Find where the given text appears and provide that cell's center as (X, Y) coordinate. 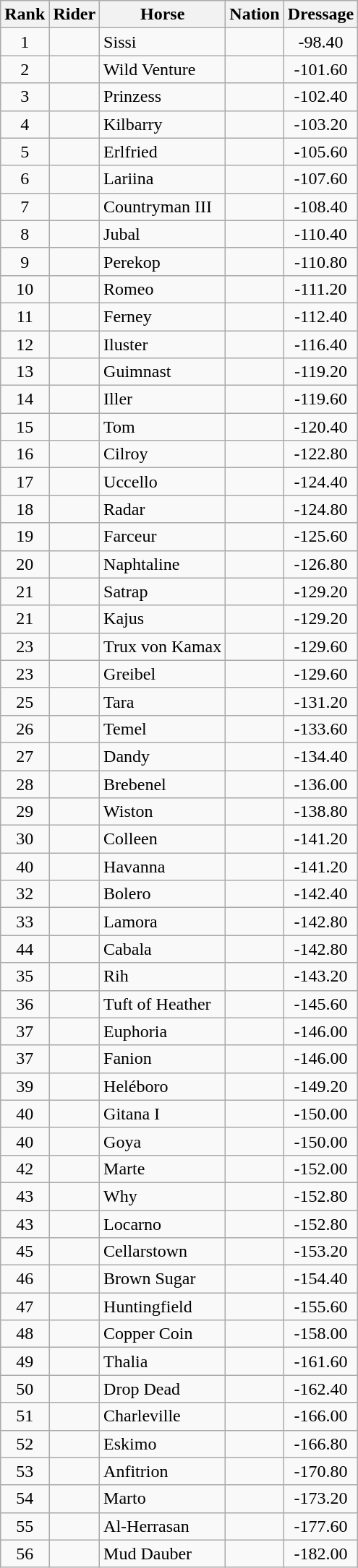
Dressage (321, 14)
Huntingfield (163, 1307)
Ferney (163, 316)
35 (25, 976)
20 (25, 564)
48 (25, 1334)
-177.60 (321, 1526)
-120.40 (321, 427)
-173.20 (321, 1499)
26 (25, 729)
Radar (163, 509)
Tuft of Heather (163, 1004)
-153.20 (321, 1252)
Erlfried (163, 152)
Temel (163, 729)
-143.20 (321, 976)
Euphoria (163, 1031)
-124.80 (321, 509)
Perekop (163, 261)
Gitana I (163, 1114)
Colleen (163, 839)
6 (25, 179)
Greibel (163, 674)
39 (25, 1086)
12 (25, 345)
-133.60 (321, 729)
14 (25, 399)
Eskimo (163, 1444)
Lariina (163, 179)
-126.80 (321, 564)
Uccello (163, 482)
54 (25, 1499)
Lamora (163, 922)
-112.40 (321, 316)
50 (25, 1389)
19 (25, 537)
Kilbarry (163, 124)
Copper Coin (163, 1334)
-98.40 (321, 42)
2 (25, 69)
47 (25, 1307)
-170.80 (321, 1471)
Cabala (163, 949)
-111.20 (321, 289)
27 (25, 756)
-131.20 (321, 701)
Rider (74, 14)
Farceur (163, 537)
-107.60 (321, 179)
46 (25, 1279)
13 (25, 372)
Rank (25, 14)
Cilroy (163, 454)
56 (25, 1554)
Mud Dauber (163, 1554)
-161.60 (321, 1361)
Kajus (163, 619)
52 (25, 1444)
-166.80 (321, 1444)
16 (25, 454)
30 (25, 839)
Al-Herrasan (163, 1526)
Rih (163, 976)
-145.60 (321, 1004)
1 (25, 42)
Anfitrion (163, 1471)
Charleville (163, 1416)
-142.40 (321, 894)
15 (25, 427)
-162.40 (321, 1389)
45 (25, 1252)
-182.00 (321, 1554)
-110.80 (321, 261)
Wild Venture (163, 69)
-152.00 (321, 1169)
Drop Dead (163, 1389)
Naphtaline (163, 564)
29 (25, 812)
-103.20 (321, 124)
-116.40 (321, 345)
53 (25, 1471)
55 (25, 1526)
49 (25, 1361)
8 (25, 234)
Thalia (163, 1361)
Countryman III (163, 207)
33 (25, 922)
Tom (163, 427)
-124.40 (321, 482)
Romeo (163, 289)
Brebenel (163, 784)
-125.60 (321, 537)
25 (25, 701)
-138.80 (321, 812)
-119.20 (321, 372)
3 (25, 97)
Iluster (163, 345)
42 (25, 1169)
18 (25, 509)
Satrap (163, 592)
-119.60 (321, 399)
5 (25, 152)
Cellarstown (163, 1252)
Horse (163, 14)
Marto (163, 1499)
32 (25, 894)
-134.40 (321, 756)
-149.20 (321, 1086)
Dandy (163, 756)
44 (25, 949)
Wiston (163, 812)
-105.60 (321, 152)
Trux von Kamax (163, 646)
17 (25, 482)
-101.60 (321, 69)
Sissi (163, 42)
51 (25, 1416)
-166.00 (321, 1416)
Iller (163, 399)
4 (25, 124)
9 (25, 261)
Havanna (163, 867)
Why (163, 1196)
Bolero (163, 894)
Jubal (163, 234)
Locarno (163, 1224)
10 (25, 289)
-154.40 (321, 1279)
Goya (163, 1141)
11 (25, 316)
Fanion (163, 1059)
Prinzess (163, 97)
Guimnast (163, 372)
-110.40 (321, 234)
-122.80 (321, 454)
Tara (163, 701)
36 (25, 1004)
Marte (163, 1169)
Brown Sugar (163, 1279)
-102.40 (321, 97)
-136.00 (321, 784)
Heléboro (163, 1086)
Nation (255, 14)
28 (25, 784)
7 (25, 207)
-108.40 (321, 207)
-158.00 (321, 1334)
-155.60 (321, 1307)
